Output the (x, y) coordinate of the center of the cell containing the given text.  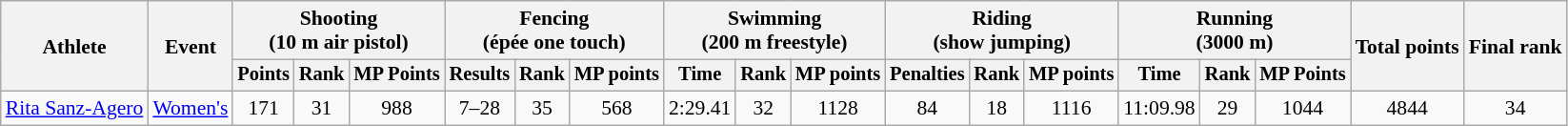
1044 (1302, 109)
Swimming(200 m freestyle) (774, 31)
Final rank (1516, 46)
35 (542, 109)
Shooting(10 m air pistol) (338, 31)
Women's (191, 109)
568 (617, 109)
84 (927, 109)
1116 (1071, 109)
31 (322, 109)
34 (1516, 109)
2:29.41 (699, 109)
Riding(show jumping) (1002, 31)
32 (763, 109)
988 (396, 109)
Running(3000 m) (1235, 31)
29 (1228, 109)
Penalties (927, 75)
4844 (1408, 109)
18 (996, 109)
171 (263, 109)
1128 (838, 109)
Points (263, 75)
Rita Sanz-Agero (74, 109)
11:09.98 (1158, 109)
Event (191, 46)
Fencing(épée one touch) (554, 31)
Results (480, 75)
Total points (1408, 46)
Athlete (74, 46)
7–28 (480, 109)
